Detect which cell encompasses the target text, then output its (x, y) center coordinate. 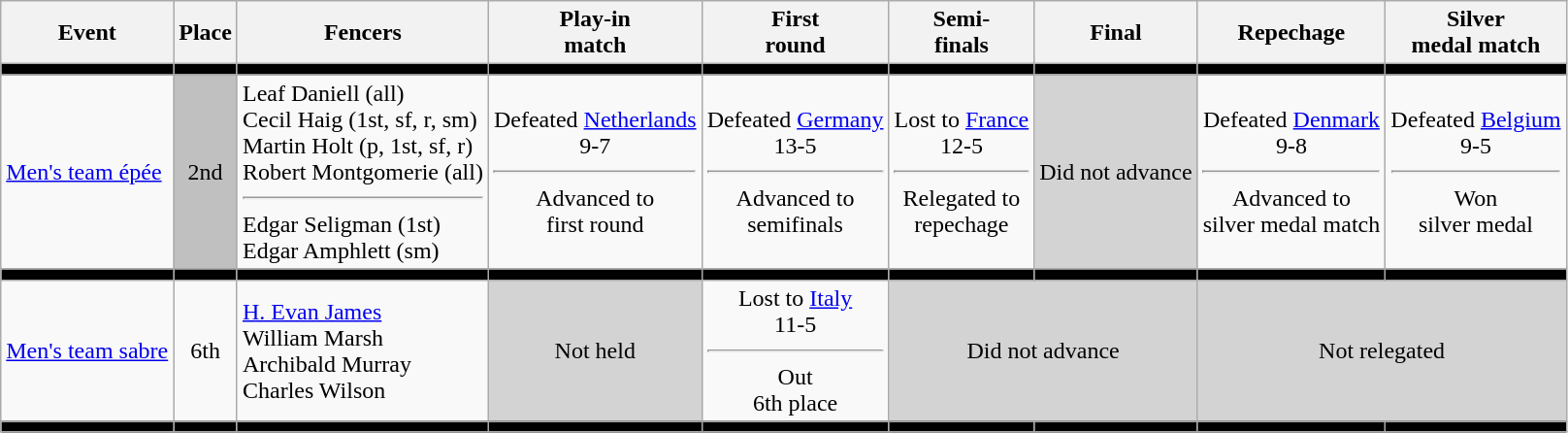
Lost to Italy 11-5 Out 6th place (796, 350)
Defeated Denmark 9-8 Advanced to silver medal match (1291, 172)
First round (796, 33)
Semi-finals (962, 33)
Defeated Germany 13-5 Advanced to semifinals (796, 172)
2nd (206, 172)
Place (206, 33)
Not held (595, 350)
Defeated Belgium 9-5 Won silver medal (1476, 172)
Lost to France 12-5 Relegated to repechage (962, 172)
Not relegated (1382, 350)
Event (87, 33)
Men's team épée (87, 172)
Final (1116, 33)
Play-in match (595, 33)
Repechage (1291, 33)
Defeated Netherlands 9-7 Advanced to first round (595, 172)
Silver medal match (1476, 33)
Fencers (363, 33)
H. Evan James William Marsh Archibald Murray Charles Wilson (363, 350)
Men's team sabre (87, 350)
6th (206, 350)
Leaf Daniell (all) Cecil Haig (1st, sf, r, sm) Martin Holt (p, 1st, sf, r) Robert Montgomerie (all) Edgar Seligman (1st) Edgar Amphlett (sm) (363, 172)
